For the text-containing cell, return its midpoint in (x, y) coordinate format. 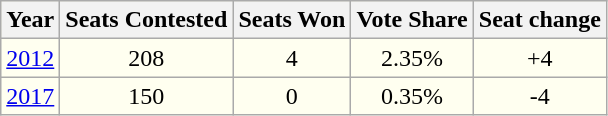
2.35% (412, 58)
+4 (540, 58)
Vote Share (412, 20)
4 (292, 58)
0.35% (412, 96)
2017 (30, 96)
Year (30, 20)
Seat change (540, 20)
0 (292, 96)
208 (146, 58)
Seats Won (292, 20)
Seats Contested (146, 20)
-4 (540, 96)
150 (146, 96)
2012 (30, 58)
